Output the (x, y) coordinate of the center of the cell containing the given text.  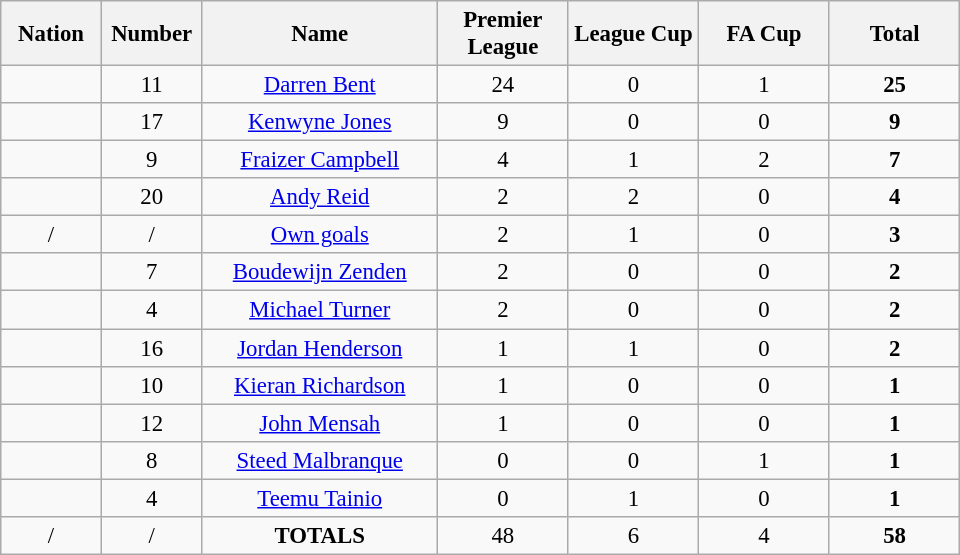
Kieran Richardson (320, 385)
Total (894, 34)
Boudewijn Zenden (320, 273)
League Cup (634, 34)
Name (320, 34)
Own goals (320, 235)
6 (634, 536)
8 (152, 460)
Darren Bent (320, 85)
Fraizer Campbell (320, 160)
Michael Turner (320, 310)
10 (152, 385)
Number (152, 34)
Nation (52, 34)
Jordan Henderson (320, 348)
48 (504, 536)
Teemu Tainio (320, 498)
John Mensah (320, 423)
Kenwyne Jones (320, 122)
Premier League (504, 34)
TOTALS (320, 536)
3 (894, 235)
20 (152, 197)
12 (152, 423)
25 (894, 85)
Steed Malbranque (320, 460)
58 (894, 536)
17 (152, 122)
11 (152, 85)
16 (152, 348)
Andy Reid (320, 197)
24 (504, 85)
FA Cup (764, 34)
